Return the [x, y] coordinate for the center point of the cell that contains the specified text.  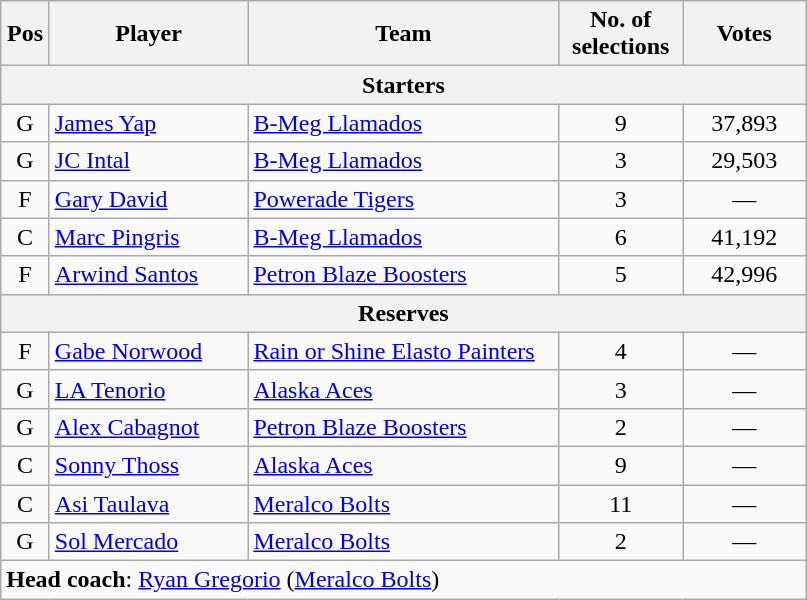
JC Intal [148, 161]
29,503 [744, 161]
Sonny Thoss [148, 465]
Player [148, 34]
Arwind Santos [148, 275]
Pos [26, 34]
4 [621, 351]
Head coach: Ryan Gregorio (Meralco Bolts) [404, 580]
41,192 [744, 237]
37,893 [744, 123]
Gabe Norwood [148, 351]
Marc Pingris [148, 237]
11 [621, 503]
Alex Cabagnot [148, 427]
6 [621, 237]
Team [404, 34]
Reserves [404, 313]
Asi Taulava [148, 503]
No. of selections [621, 34]
42,996 [744, 275]
Rain or Shine Elasto Painters [404, 351]
James Yap [148, 123]
Gary David [148, 199]
5 [621, 275]
Starters [404, 85]
Votes [744, 34]
Sol Mercado [148, 542]
Powerade Tigers [404, 199]
LA Tenorio [148, 389]
